Determine the [x, y] coordinate at the center of the cell enclosing the given text.  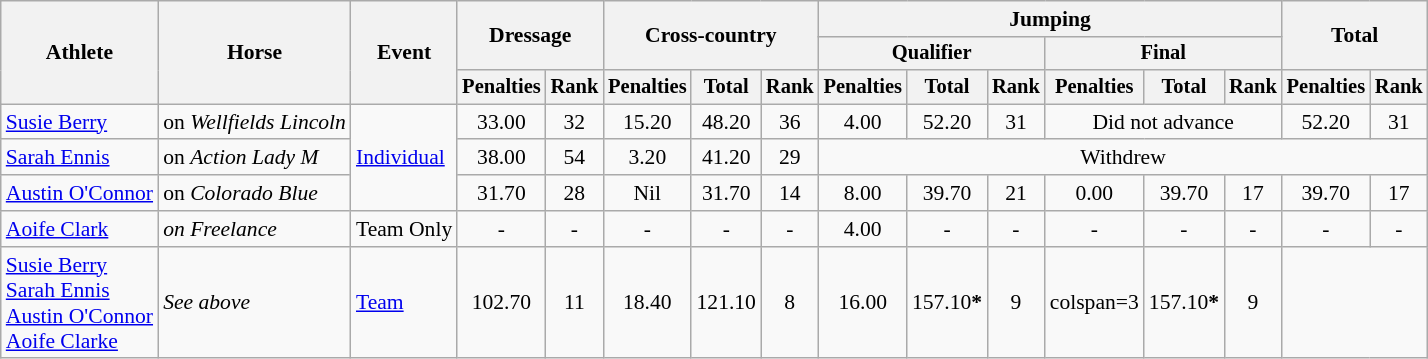
Withdrew [1124, 158]
on Colorado Blue [254, 193]
Austin O'Connor [80, 193]
36 [790, 122]
colspan=3 [1094, 303]
Horse [254, 52]
Did not advance [1164, 122]
on Action Lady M [254, 158]
41.20 [726, 158]
Event [404, 52]
Individual [404, 158]
102.70 [501, 303]
Susie Berry [80, 122]
Nil [647, 193]
14 [790, 193]
11 [575, 303]
on Freelance [254, 229]
Sarah Ennis [80, 158]
Cross-country [710, 36]
Final [1164, 54]
32 [575, 122]
54 [575, 158]
Athlete [80, 52]
8.00 [863, 193]
Team Only [404, 229]
38.00 [501, 158]
29 [790, 158]
Aoife Clark [80, 229]
33.00 [501, 122]
15.20 [647, 122]
48.20 [726, 122]
16.00 [863, 303]
121.10 [726, 303]
Jumping [1050, 19]
Dressage [530, 36]
on Wellfields Lincoln [254, 122]
8 [790, 303]
Susie BerrySarah EnnisAustin O'ConnorAoife Clarke [80, 303]
28 [575, 193]
21 [1016, 193]
See above [254, 303]
0.00 [1094, 193]
Team [404, 303]
3.20 [647, 158]
18.40 [647, 303]
Qualifier [932, 54]
